Output the (X, Y) coordinate of the center of the cell containing the given text.  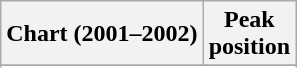
Chart (2001–2002) (102, 34)
Peakposition (249, 34)
